Locate the cell with the specified text and output its (X, Y) center coordinate. 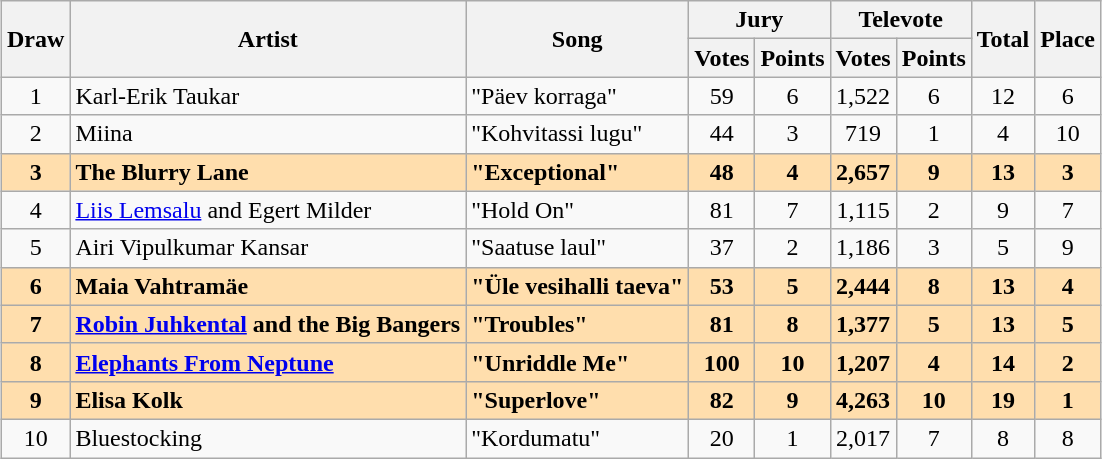
100 (722, 362)
2,444 (863, 286)
20 (722, 438)
1,186 (863, 248)
Televote (900, 20)
Robin Juhkental and the Big Bangers (268, 324)
Place (1068, 39)
Total (1003, 39)
The Blurry Lane (268, 172)
"Päev korraga" (578, 96)
Karl-Erik Taukar (268, 96)
"Üle vesihalli taeva" (578, 286)
14 (1003, 362)
48 (722, 172)
"Superlove" (578, 400)
"Exceptional" (578, 172)
"Troubles" (578, 324)
Draw (35, 39)
1,207 (863, 362)
Bluestocking (268, 438)
44 (722, 134)
"Kordumatu" (578, 438)
2,657 (863, 172)
"Saatuse laul" (578, 248)
19 (1003, 400)
"Unriddle Me" (578, 362)
"Kohvitassi lugu" (578, 134)
53 (722, 286)
1,377 (863, 324)
Artist (268, 39)
1,115 (863, 210)
719 (863, 134)
"Hold On" (578, 210)
37 (722, 248)
Miina (268, 134)
Song (578, 39)
1,522 (863, 96)
Jury (760, 20)
Elephants From Neptune (268, 362)
Airi Vipulkumar Kansar (268, 248)
4,263 (863, 400)
2,017 (863, 438)
12 (1003, 96)
82 (722, 400)
Maia Vahtramäe (268, 286)
Elisa Kolk (268, 400)
59 (722, 96)
Liis Lemsalu and Egert Milder (268, 210)
